For the text-containing cell, return its midpoint in (x, y) coordinate format. 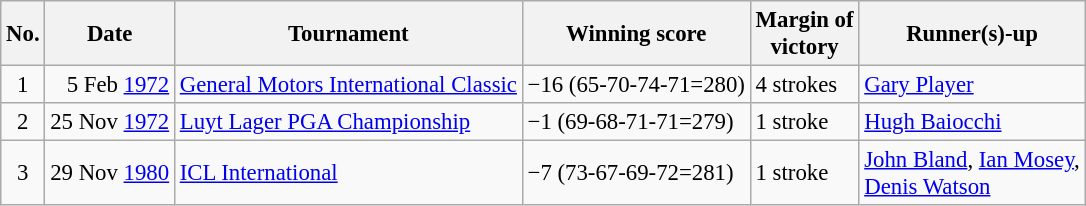
1 (23, 85)
General Motors International Classic (348, 85)
−7 (73-67-69-72=281) (636, 174)
−16 (65-70-74-71=280) (636, 85)
5 Feb 1972 (110, 85)
Winning score (636, 34)
Tournament (348, 34)
Date (110, 34)
Luyt Lager PGA Championship (348, 122)
25 Nov 1972 (110, 122)
4 strokes (804, 85)
No. (23, 34)
Hugh Baiocchi (972, 122)
Runner(s)-up (972, 34)
−1 (69-68-71-71=279) (636, 122)
Margin ofvictory (804, 34)
29 Nov 1980 (110, 174)
ICL International (348, 174)
2 (23, 122)
Gary Player (972, 85)
3 (23, 174)
John Bland, Ian Mosey, Denis Watson (972, 174)
